Determine the [X, Y] coordinate at the center of the cell enclosing the given text.  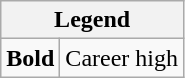
Legend [92, 20]
Bold [30, 58]
Career high [122, 58]
